Capture the cell that displays the provided text and extract its [x, y] central coordinate. 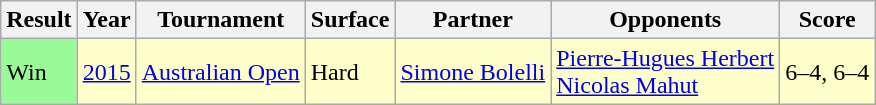
6–4, 6–4 [828, 72]
Australian Open [220, 72]
Hard [350, 72]
Pierre-Hugues Herbert Nicolas Mahut [666, 72]
Score [828, 20]
Partner [473, 20]
Opponents [666, 20]
Surface [350, 20]
Result [39, 20]
Simone Bolelli [473, 72]
2015 [106, 72]
Year [106, 20]
Tournament [220, 20]
Win [39, 72]
